Find where the given text appears and provide that cell's center as (X, Y) coordinate. 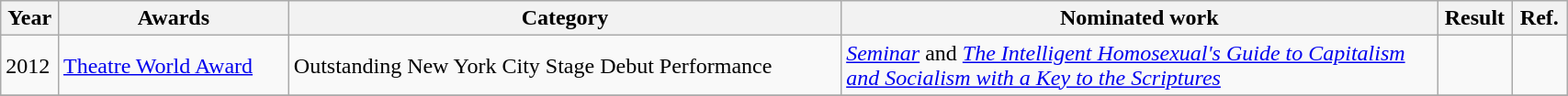
Awards (173, 18)
Outstanding New York City Stage Debut Performance (564, 66)
Result (1475, 18)
Category (564, 18)
Theatre World Award (173, 66)
2012 (29, 66)
Nominated work (1139, 18)
Ref. (1540, 18)
Seminar and The Intelligent Homosexual's Guide to Capitalism and Socialism with a Key to the Scriptures (1139, 66)
Year (29, 18)
